Output the (X, Y) coordinate of the center of the cell containing the given text.  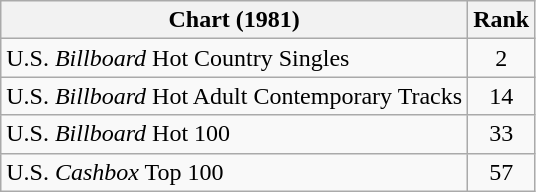
Chart (1981) (234, 20)
U.S. Billboard Hot 100 (234, 134)
33 (502, 134)
Rank (502, 20)
2 (502, 58)
U.S. Cashbox Top 100 (234, 172)
14 (502, 96)
57 (502, 172)
U.S. Billboard Hot Country Singles (234, 58)
U.S. Billboard Hot Adult Contemporary Tracks (234, 96)
